Search for the cell housing the specified text and yield its (X, Y) center coordinate. 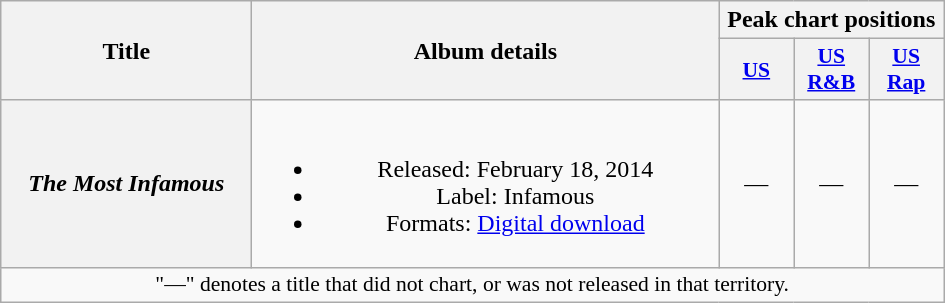
"—" denotes a title that did not chart, or was not released in that territory. (472, 285)
USRap (906, 70)
Title (126, 50)
Peak chart positions (832, 20)
Released: February 18, 2014Label: InfamousFormats: Digital download (486, 184)
US R&B (832, 70)
US (756, 70)
Album details (486, 50)
The Most Infamous (126, 184)
